Extract the (X, Y) coordinate from the center of the cell holding the provided text.  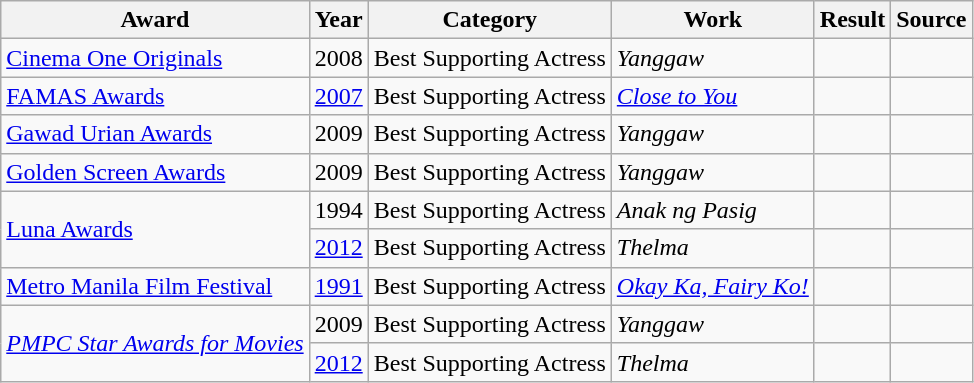
Luna Awards (155, 229)
1994 (338, 210)
Source (932, 20)
Gawad Urian Awards (155, 134)
Close to You (712, 96)
FAMAS Awards (155, 96)
2008 (338, 58)
1991 (338, 286)
Year (338, 20)
Work (712, 20)
Category (490, 20)
Anak ng Pasig (712, 210)
Okay Ka, Fairy Ko! (712, 286)
Award (155, 20)
PMPC Star Awards for Movies (155, 343)
Golden Screen Awards (155, 172)
Result (852, 20)
Cinema One Originals (155, 58)
2007 (338, 96)
Metro Manila Film Festival (155, 286)
